Locate the cell with the specified text and output its [X, Y] center coordinate. 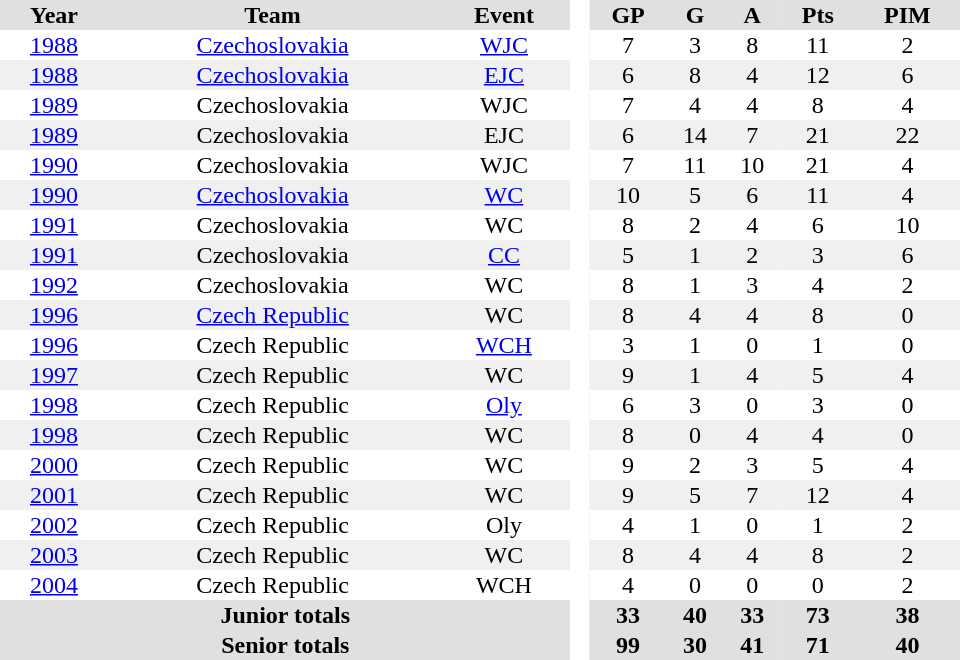
71 [818, 645]
Junior totals [286, 615]
73 [818, 615]
PIM [908, 15]
Year [54, 15]
Team [272, 15]
CC [504, 255]
Senior totals [286, 645]
1992 [54, 285]
38 [908, 615]
2004 [54, 585]
Pts [818, 15]
2000 [54, 465]
G [694, 15]
30 [694, 645]
14 [694, 135]
2001 [54, 495]
41 [752, 645]
2002 [54, 525]
99 [628, 645]
GP [628, 15]
Event [504, 15]
22 [908, 135]
1997 [54, 375]
A [752, 15]
2003 [54, 555]
